Pinpoint the cell where the given text exists, returning its [X, Y] midpoint coordinate. 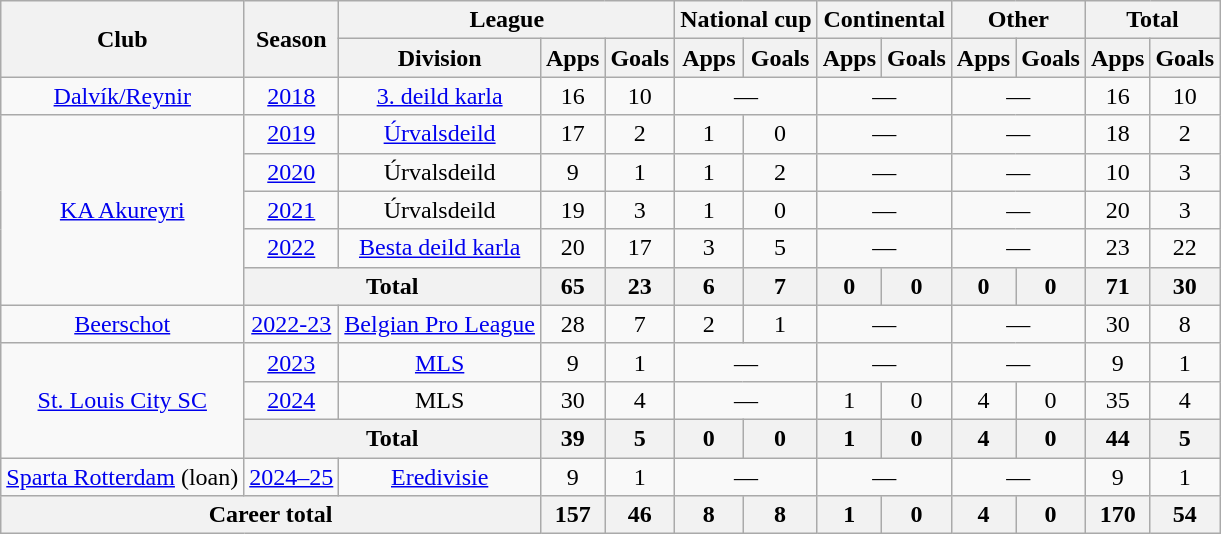
2021 [292, 210]
National cup [746, 20]
2022 [292, 248]
Beerschot [122, 324]
18 [1117, 134]
Sparta Rotterdam (loan) [122, 477]
Division [440, 58]
46 [640, 515]
6 [709, 286]
Dalvík/Reynir [122, 96]
KA Akureyri [122, 210]
35 [1117, 400]
39 [572, 438]
19 [572, 210]
2022-23 [292, 324]
2020 [292, 172]
3. deild karla [440, 96]
Club [122, 39]
157 [572, 515]
28 [572, 324]
League [507, 20]
2019 [292, 134]
2024 [292, 400]
Season [292, 39]
Other [1018, 20]
Career total [271, 515]
170 [1117, 515]
65 [572, 286]
22 [1185, 248]
71 [1117, 286]
54 [1185, 515]
44 [1117, 438]
Continental [884, 20]
Belgian Pro League [440, 324]
2024–25 [292, 477]
2018 [292, 96]
Eredivisie [440, 477]
St. Louis City SC [122, 400]
Besta deild karla [440, 248]
2023 [292, 362]
